Scan for the cell matching the given text and deliver its [X, Y] coordinate at center. 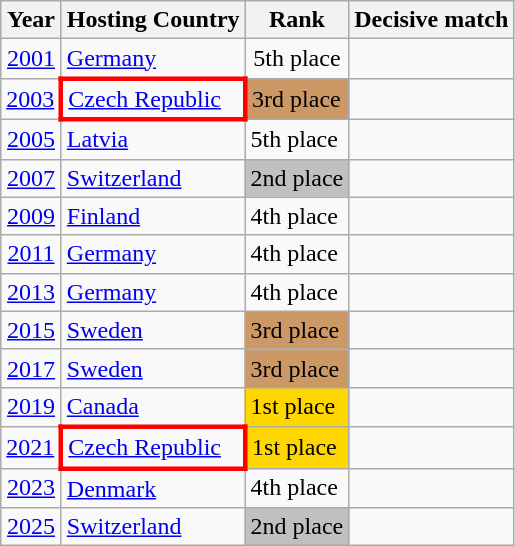
Rank [297, 20]
Canada [153, 407]
2025 [32, 527]
2007 [32, 178]
Finland [153, 216]
Denmark [153, 488]
2019 [32, 407]
Hosting Country [153, 20]
2021 [32, 448]
2005 [32, 139]
2023 [32, 488]
2015 [32, 330]
2009 [32, 216]
2013 [32, 292]
2017 [32, 368]
Year [32, 20]
2011 [32, 254]
Decisive match [432, 20]
Latvia [153, 139]
2003 [32, 98]
2001 [32, 59]
